Pinpoint the cell where the given text exists, returning its (x, y) midpoint coordinate. 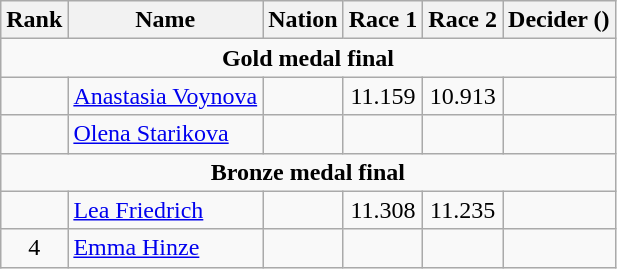
Race 1 (383, 20)
4 (34, 248)
11.235 (463, 210)
Olena Starikova (166, 134)
Race 2 (463, 20)
Decider () (560, 20)
Bronze medal final (308, 172)
Gold medal final (308, 58)
11.308 (383, 210)
Emma Hinze (166, 248)
Name (166, 20)
10.913 (463, 96)
Nation (303, 20)
Anastasia Voynova (166, 96)
Rank (34, 20)
11.159 (383, 96)
Lea Friedrich (166, 210)
